Identify which cell holds the provided text, then report its (X, Y) central coordinate. 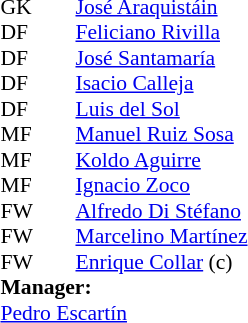
Luis del Sol (161, 109)
Marcelino Martínez (161, 237)
Manager: (124, 287)
Enrique Collar (c) (161, 262)
José Santamaría (161, 58)
Koldo Aguirre (161, 160)
Feliciano Rivilla (161, 33)
Isacio Calleja (161, 83)
Ignacio Zoco (161, 185)
Manuel Ruiz Sosa (161, 135)
Alfredo Di Stéfano (161, 211)
